Determine the [x, y] coordinate at the center of the cell enclosing the given text.  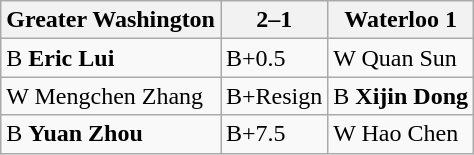
B+Resign [274, 96]
W Mengchen Zhang [111, 96]
B Eric Lui [111, 58]
W Hao Chen [401, 134]
B Yuan Zhou [111, 134]
B Xijin Dong [401, 96]
B+7.5 [274, 134]
W Quan Sun [401, 58]
Greater Washington [111, 20]
Waterloo 1 [401, 20]
B+0.5 [274, 58]
2–1 [274, 20]
